Locate the cell with the specified text and output its [X, Y] center coordinate. 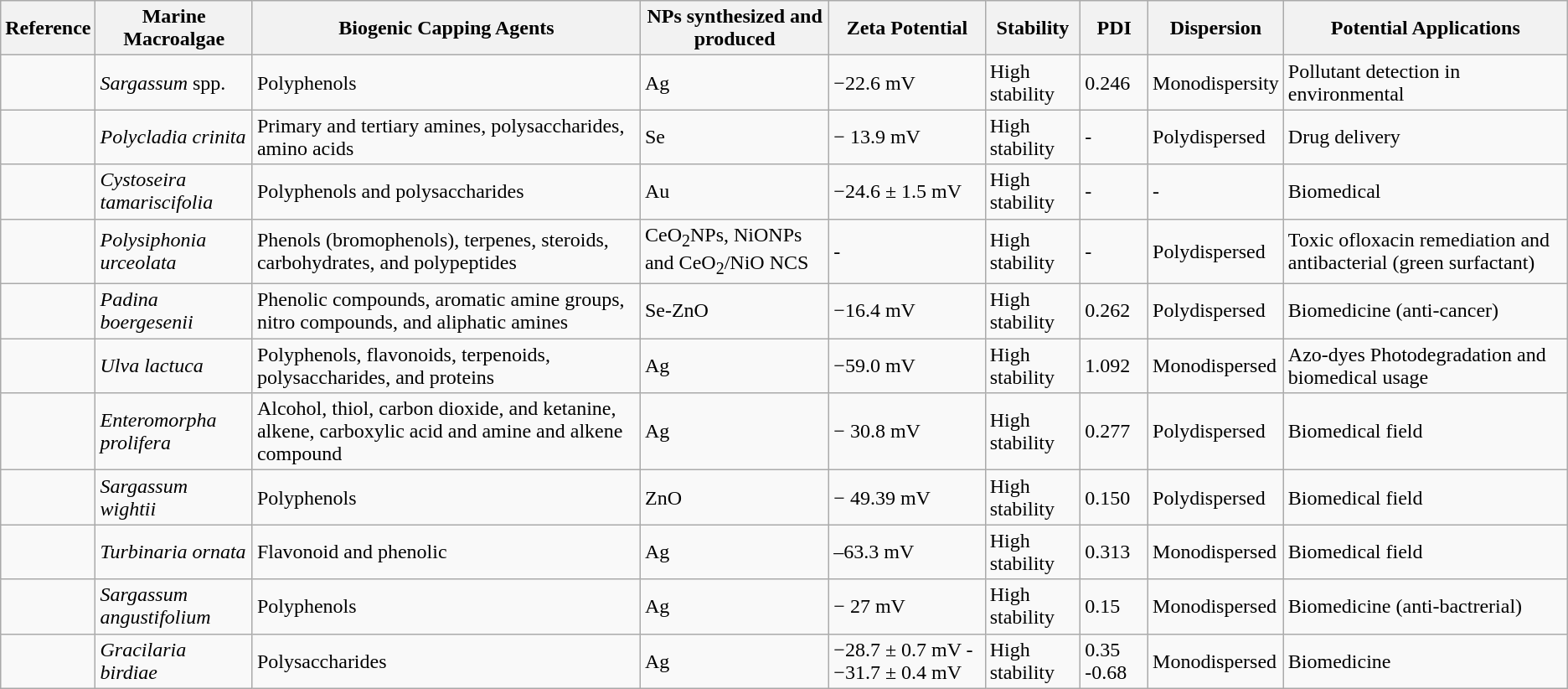
CeO2NPs, NiONPs and CeO2/NiO NCS [734, 251]
− 13.9 mV [907, 137]
Azo-dyes Photodegradation and biomedical usage [1426, 365]
1.092 [1114, 365]
−59.0 mV [907, 365]
− 30.8 mV [907, 432]
ZnO [734, 498]
Se [734, 137]
Phenols (bromophenols), terpenes, steroids, carbohydrates, and polypeptides [446, 251]
Monodispersity [1216, 82]
Gracilaria birdiae [174, 661]
0.246 [1114, 82]
NPs synthesized and produced [734, 28]
Ulva lactuca [174, 365]
Polysaccharides [446, 661]
Dispersion [1216, 28]
Reference [49, 28]
Biomedicine (anti-cancer) [1426, 312]
Cystoseira tamariscifolia [174, 191]
0.262 [1114, 312]
−24.6 ± 1.5 mV [907, 191]
Sargassum wightii [174, 498]
Sargassum spp. [174, 82]
Biomedicine (anti-bactrerial) [1426, 607]
–63.3 mV [907, 552]
Polysiphonia urceolata [174, 251]
Turbinaria ornata [174, 552]
Phenolic compounds, aromatic amine groups, nitro compounds, and aliphatic amines [446, 312]
−16.4 mV [907, 312]
Polycladia crinita [174, 137]
Primary and tertiary amines, polysaccharides, amino acids [446, 137]
0.15 [1114, 607]
Biomedical [1426, 191]
Au [734, 191]
0.35 -0.68 [1114, 661]
Biomedicine [1426, 661]
Drug delivery [1426, 137]
Flavonoid and phenolic [446, 552]
Sargassum angustifolium [174, 607]
Se-ZnO [734, 312]
Pollutant detection in environmental [1426, 82]
−22.6 mV [907, 82]
Potential Applications [1426, 28]
Polyphenols and polysaccharides [446, 191]
Zeta Potential [907, 28]
0.150 [1114, 498]
Marine Macroalgae [174, 28]
− 27 mV [907, 607]
Alcohol, thiol, carbon dioxide, and ketanine, alkene, carboxylic acid and amine and alkene compound [446, 432]
Toxic ofloxacin remediation and antibacterial (green surfactant) [1426, 251]
−28.7 ± 0.7 mV - −31.7 ± 0.4 mV [907, 661]
Enteromorpha prolifera [174, 432]
Padina boergesenii [174, 312]
PDI [1114, 28]
Polyphenols, flavonoids, terpenoids, polysaccharides, and proteins [446, 365]
Stability [1033, 28]
Biogenic Capping Agents [446, 28]
0.313 [1114, 552]
− 49.39 mV [907, 498]
0.277 [1114, 432]
